Identify which cell holds the provided text, then report its (X, Y) central coordinate. 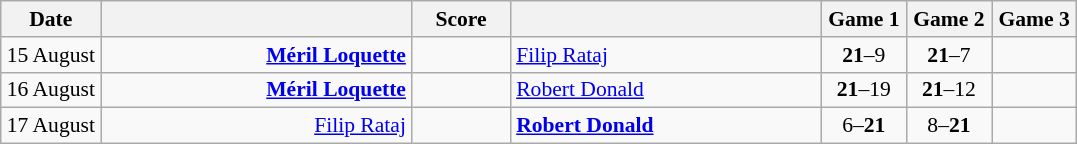
21–9 (864, 55)
6–21 (864, 126)
21–7 (948, 55)
Game 1 (864, 19)
17 August (51, 126)
Game 2 (948, 19)
15 August (51, 55)
21–19 (864, 90)
Date (51, 19)
Score (461, 19)
21–12 (948, 90)
16 August (51, 90)
8–21 (948, 126)
Game 3 (1034, 19)
